Provide the [x, y] coordinate of the cell's center where the given text is located.  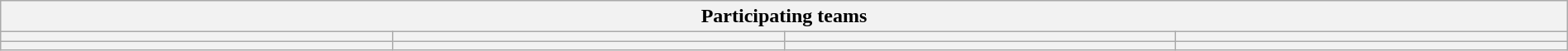
Participating teams [784, 16]
